Extract the [X, Y] coordinate from the center of the cell holding the provided text.  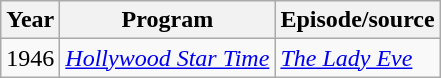
Program [168, 20]
The Lady Eve [358, 58]
Hollywood Star Time [168, 58]
Year [30, 20]
Episode/source [358, 20]
1946 [30, 58]
